Determine the (x, y) coordinate at the center of the cell enclosing the given text.  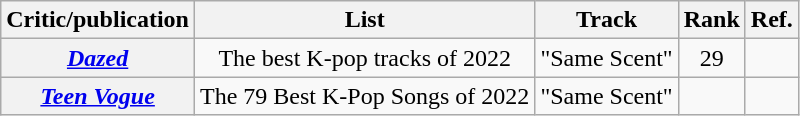
29 (712, 58)
Rank (712, 20)
Critic/publication (98, 20)
Ref. (772, 20)
Teen Vogue (98, 96)
Dazed (98, 58)
The 79 Best K-Pop Songs of 2022 (364, 96)
The best K-pop tracks of 2022 (364, 58)
List (364, 20)
Track (606, 20)
